Detect which cell encompasses the target text, then output its (x, y) center coordinate. 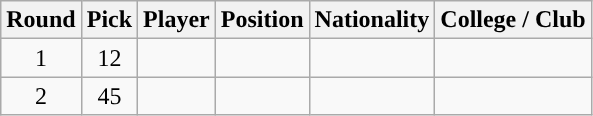
Round (41, 20)
Nationality (372, 20)
College / Club (513, 20)
1 (41, 58)
Position (262, 20)
12 (109, 58)
Player (177, 20)
45 (109, 96)
Pick (109, 20)
2 (41, 96)
